Capture the cell that displays the provided text and extract its (X, Y) central coordinate. 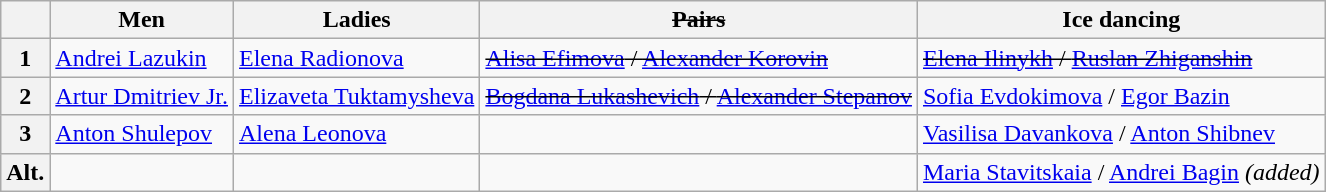
Bogdana Lukashevich / Alexander Stepanov (699, 96)
Elena Ilinykh / Ruslan Zhiganshin (1121, 58)
3 (26, 134)
Artur Dmitriev Jr. (142, 96)
Elena Radionova (357, 58)
Ice dancing (1121, 20)
Anton Shulepov (142, 134)
Sofia Evdokimova / Egor Bazin (1121, 96)
Ladies (357, 20)
Andrei Lazukin (142, 58)
Pairs (699, 20)
Alisa Efimova / Alexander Korovin (699, 58)
Alt. (26, 172)
Elizaveta Tuktamysheva (357, 96)
Vasilisa Davankova / Anton Shibnev (1121, 134)
Alena Leonova (357, 134)
Men (142, 20)
2 (26, 96)
1 (26, 58)
Maria Stavitskaia / Andrei Bagin (added) (1121, 172)
